Find where the given text appears and provide that cell's center as [X, Y] coordinate. 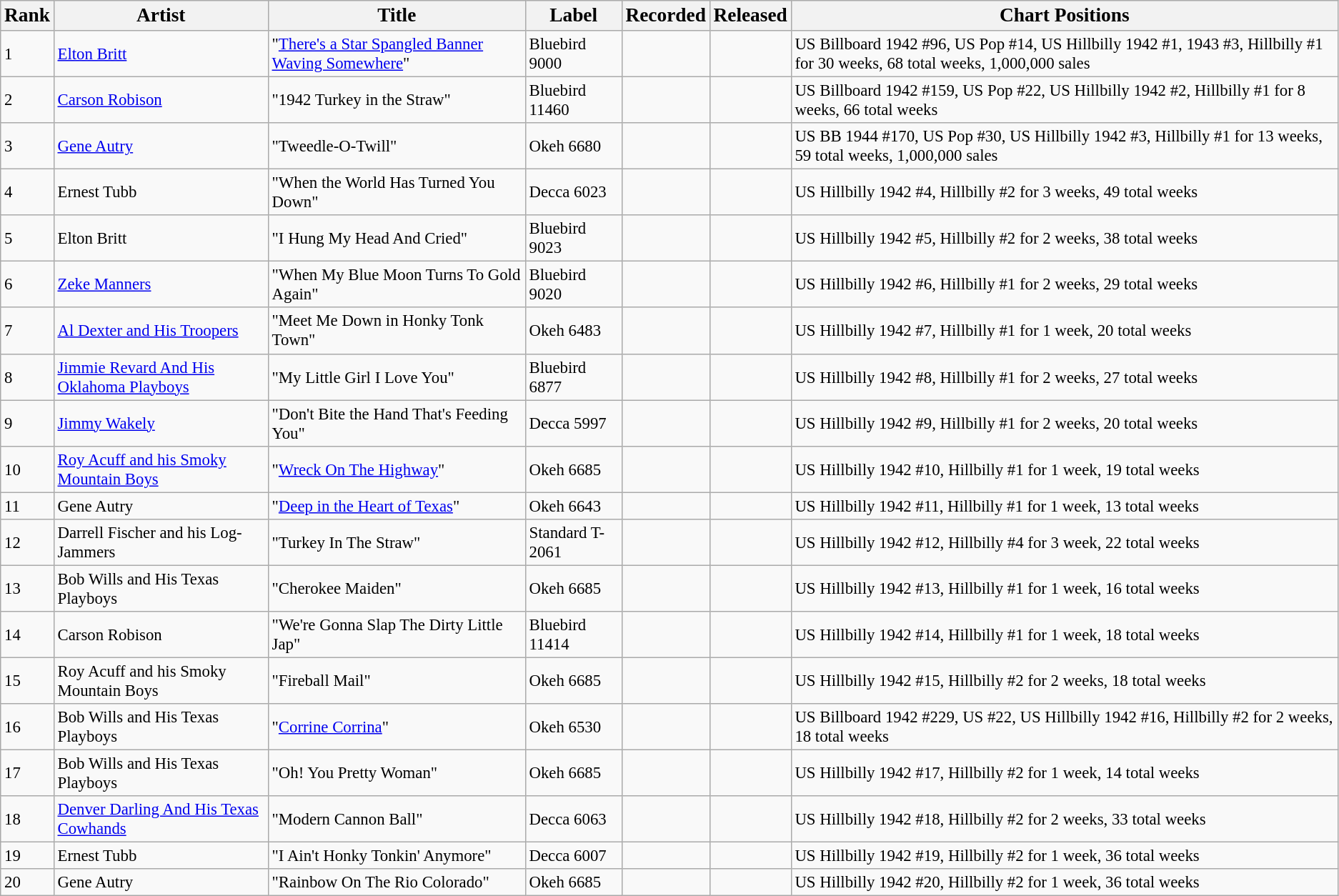
Decca 6007 [573, 856]
"Deep in the Heart of Texas" [397, 506]
Okeh 6643 [573, 506]
14 [27, 634]
"Modern Cannon Ball" [397, 819]
Okeh 6483 [573, 332]
US Hillbilly 1942 #20, Hillbilly #2 for 1 week, 36 total weeks [1065, 882]
Decca 6023 [573, 193]
20 [27, 882]
US Hillbilly 1942 #14, Hillbilly #1 for 1 week, 18 total weeks [1065, 634]
US Hillbilly 1942 #13, Hillbilly #1 for 1 week, 16 total weeks [1065, 589]
4 [27, 193]
US Hillbilly 1942 #17, Hillbilly #2 for 1 week, 14 total weeks [1065, 773]
"We're Gonna Slap The Dirty Little Jap" [397, 634]
"Corrine Corrina" [397, 727]
Bluebird 11414 [573, 634]
Okeh 6680 [573, 146]
US Hillbilly 1942 #9, Hillbilly #1 for 2 weeks, 20 total weeks [1065, 423]
19 [27, 856]
Decca 6063 [573, 819]
Decca 5997 [573, 423]
Jimmie Revard And His Oklahoma Playboys [161, 377]
3 [27, 146]
"Turkey In The Straw" [397, 543]
Artist [161, 16]
Recorded [666, 16]
9 [27, 423]
17 [27, 773]
Title [397, 16]
2 [27, 100]
"1942 Turkey in the Straw" [397, 100]
"When My Blue Moon Turns To Gold Again" [397, 284]
US Hillbilly 1942 #7, Hillbilly #1 for 1 week, 20 total weeks [1065, 332]
"I Ain't Honky Tonkin' Anymore" [397, 856]
"I Hung My Head And Cried" [397, 239]
Bluebird 11460 [573, 100]
Okeh 6530 [573, 727]
Standard T-2061 [573, 543]
Released [750, 16]
Al Dexter and His Troopers [161, 332]
Bluebird 9020 [573, 284]
13 [27, 589]
Bluebird 6877 [573, 377]
18 [27, 819]
7 [27, 332]
US Hillbilly 1942 #18, Hillbilly #2 for 2 weeks, 33 total weeks [1065, 819]
5 [27, 239]
"Rainbow On The Rio Colorado" [397, 882]
US Hillbilly 1942 #6, Hillbilly #1 for 2 weeks, 29 total weeks [1065, 284]
"Fireball Mail" [397, 680]
US Hillbilly 1942 #15, Hillbilly #2 for 2 weeks, 18 total weeks [1065, 680]
6 [27, 284]
"Oh! You Pretty Woman" [397, 773]
"Tweedle-O-Twill" [397, 146]
"There's a Star Spangled Banner Waving Somewhere" [397, 54]
US Billboard 1942 #229, US #22, US Hillbilly 1942 #16, Hillbilly #2 for 2 weeks, 18 total weeks [1065, 727]
US Hillbilly 1942 #8, Hillbilly #1 for 2 weeks, 27 total weeks [1065, 377]
12 [27, 543]
Bluebird 9000 [573, 54]
US Hillbilly 1942 #19, Hillbilly #2 for 1 week, 36 total weeks [1065, 856]
"Meet Me Down in Honky Tonk Town" [397, 332]
"When the World Has Turned You Down" [397, 193]
"Cherokee Maiden" [397, 589]
US Hillbilly 1942 #12, Hillbilly #4 for 3 week, 22 total weeks [1065, 543]
Rank [27, 16]
Bluebird 9023 [573, 239]
Darrell Fischer and his Log-Jammers [161, 543]
Denver Darling And His Texas Cowhands [161, 819]
8 [27, 377]
11 [27, 506]
US BB 1944 #170, US Pop #30, US Hillbilly 1942 #3, Hillbilly #1 for 13 weeks, 59 total weeks, 1,000,000 sales [1065, 146]
Zeke Manners [161, 284]
US Billboard 1942 #159, US Pop #22, US Hillbilly 1942 #2, Hillbilly #1 for 8 weeks, 66 total weeks [1065, 100]
"Don't Bite the Hand That's Feeding You" [397, 423]
15 [27, 680]
10 [27, 469]
Chart Positions [1065, 16]
"Wreck On The Highway" [397, 469]
"My Little Girl I Love You" [397, 377]
Label [573, 16]
US Billboard 1942 #96, US Pop #14, US Hillbilly 1942 #1, 1943 #3, Hillbilly #1 for 30 weeks, 68 total weeks, 1,000,000 sales [1065, 54]
Jimmy Wakely [161, 423]
US Hillbilly 1942 #10, Hillbilly #1 for 1 week, 19 total weeks [1065, 469]
US Hillbilly 1942 #4, Hillbilly #2 for 3 weeks, 49 total weeks [1065, 193]
US Hillbilly 1942 #11, Hillbilly #1 for 1 week, 13 total weeks [1065, 506]
US Hillbilly 1942 #5, Hillbilly #2 for 2 weeks, 38 total weeks [1065, 239]
16 [27, 727]
1 [27, 54]
